Identify which cell holds the provided text, then report its (x, y) central coordinate. 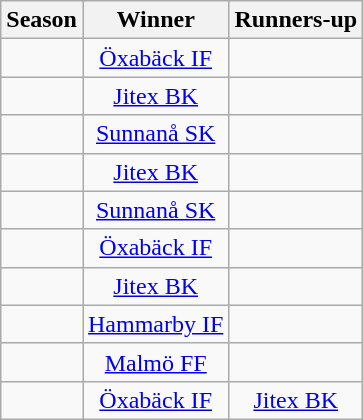
Winner (155, 20)
Hammarby IF (155, 324)
Runners-up (296, 20)
Season (42, 20)
Malmö FF (155, 362)
